From the cell containing the given text, extract its center point as [x, y] coordinate. 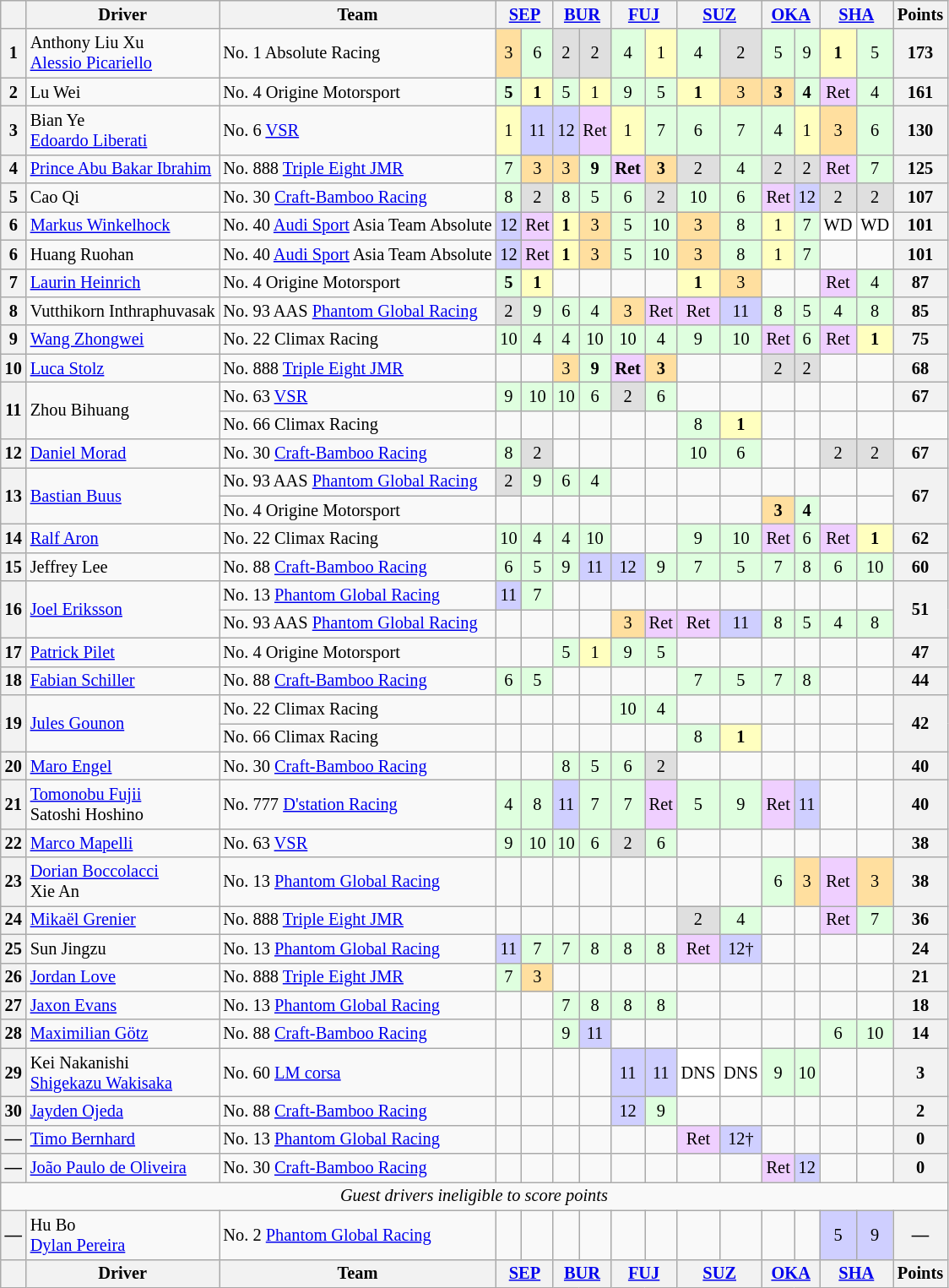
16 [14, 610]
25 [14, 948]
Fabian Schiller [123, 681]
No. 1 Absolute Racing [358, 53]
29 [14, 1073]
Jayden Ojeda [123, 1111]
Ralf Aron [123, 538]
Hu Bo Dylan Pereira [123, 1235]
Lu Wei [123, 92]
20 [14, 766]
Prince Abu Bakar Ibrahim [123, 169]
107 [920, 198]
19 [14, 723]
Sun Jingzu [123, 948]
Jules Gounon [123, 723]
Huang Ruohan [123, 254]
Bian Ye Edoardo Liberati [123, 130]
Zhou Bihuang [123, 410]
Daniel Morad [123, 454]
47 [920, 652]
Markus Winkelhock [123, 226]
23 [14, 882]
27 [14, 1005]
João Paulo de Oliveira [123, 1168]
161 [920, 92]
Bastian Buus [123, 495]
75 [920, 340]
30 [14, 1111]
Mikaël Grenier [123, 920]
Jeffrey Lee [123, 567]
Luca Stolz [123, 368]
Dorian Boccolacci Xie An [123, 882]
Tomonobu Fujii Satoshi Hoshino [123, 804]
Vutthikorn Inthraphuvasak [123, 311]
130 [920, 130]
Wang Zhongwei [123, 340]
Jaxon Evans [123, 1005]
Jordan Love [123, 977]
No. 2 Phantom Global Racing [358, 1235]
Cao Qi [123, 198]
15 [14, 567]
42 [920, 723]
68 [920, 368]
Guest drivers ineligible to score points [474, 1196]
Patrick Pilet [123, 652]
Marco Mapelli [123, 843]
85 [920, 311]
26 [14, 977]
Anthony Liu Xu Alessio Picariello [123, 53]
28 [14, 1034]
62 [920, 538]
Timo Bernhard [123, 1139]
51 [920, 610]
No. 60 LM corsa [358, 1073]
Kei Nakanishi Shigekazu Wakisaka [123, 1073]
No. 6 VSR [358, 130]
173 [920, 53]
Maximilian Götz [123, 1034]
17 [14, 652]
Maro Engel [123, 766]
36 [920, 920]
Laurin Heinrich [123, 283]
44 [920, 681]
No. 777 D'station Racing [358, 804]
13 [14, 495]
60 [920, 567]
125 [920, 169]
87 [920, 283]
Joel Eriksson [123, 610]
22 [14, 843]
